Provide the (x, y) coordinate of the cell's center where the given text is located.  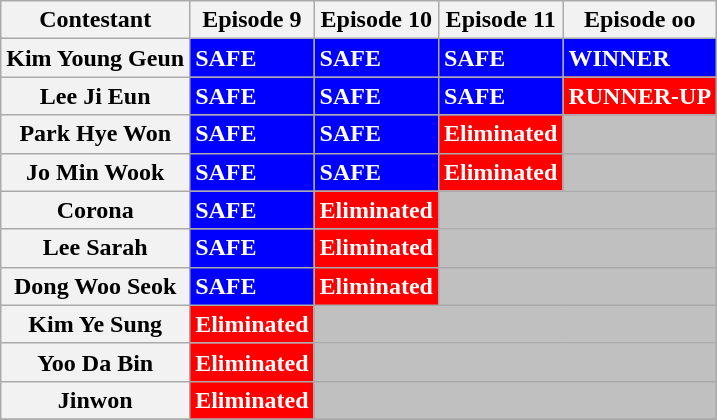
WINNER (640, 58)
Jinwon (96, 400)
RUNNER-UP (640, 96)
Jo Min Wook (96, 172)
Dong Woo Seok (96, 286)
Episode 11 (500, 20)
Lee Ji Eun (96, 96)
Park Hye Won (96, 134)
Yoo Da Bin (96, 362)
Lee Sarah (96, 248)
Kim Ye Sung (96, 324)
Contestant (96, 20)
Episode 10 (376, 20)
Episode oo (640, 20)
Corona (96, 210)
Kim Young Geun (96, 58)
Episode 9 (252, 20)
